Find where the given text appears and provide that cell's center as (X, Y) coordinate. 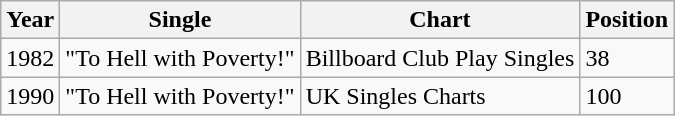
UK Singles Charts (440, 96)
Chart (440, 20)
Position (627, 20)
Billboard Club Play Singles (440, 58)
1990 (30, 96)
38 (627, 58)
100 (627, 96)
1982 (30, 58)
Year (30, 20)
Single (180, 20)
